Find where the given text appears and provide that cell's center as (x, y) coordinate. 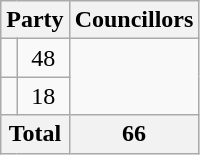
Total (35, 134)
48 (43, 58)
Councillors (134, 20)
66 (134, 134)
18 (43, 96)
Party (35, 20)
